Capture the cell that displays the provided text and extract its [X, Y] central coordinate. 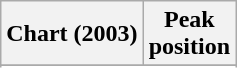
Chart (2003) [72, 34]
Peakposition [189, 34]
